Extract the (x, y) coordinate from the center of the cell holding the provided text.  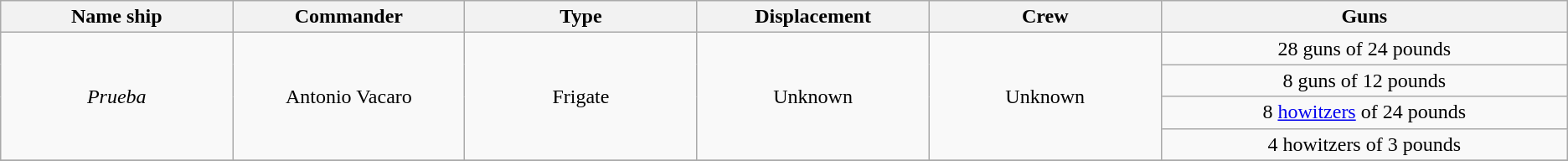
Type (581, 17)
Antonio Vacaro (348, 96)
28 guns of 24 pounds (1364, 49)
4 howitzers of 3 pounds (1364, 144)
Prueba (117, 96)
Name ship (117, 17)
8 guns of 12 pounds (1364, 80)
Frigate (581, 96)
8 howitzers of 24 pounds (1364, 112)
Commander (348, 17)
Guns (1364, 17)
Crew (1045, 17)
Displacement (812, 17)
